From the cell containing the given text, extract its center point as [X, Y] coordinate. 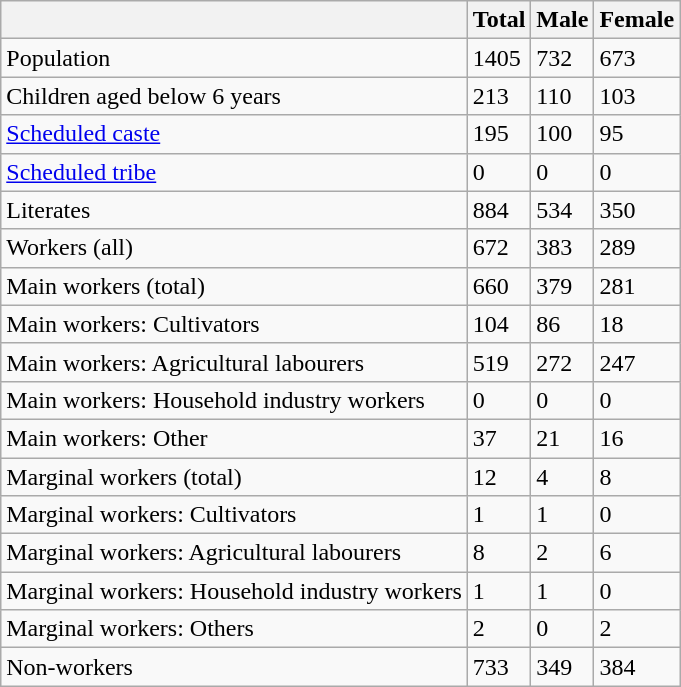
Female [637, 20]
733 [499, 667]
Marginal workers: Others [234, 629]
Main workers: Agricultural labourers [234, 362]
95 [637, 134]
884 [499, 210]
672 [499, 248]
37 [499, 438]
Marginal workers (total) [234, 477]
Workers (all) [234, 248]
Main workers (total) [234, 286]
Male [562, 20]
Marginal workers: Cultivators [234, 515]
4 [562, 477]
110 [562, 96]
Population [234, 58]
21 [562, 438]
349 [562, 667]
732 [562, 58]
Marginal workers: Household industry workers [234, 591]
100 [562, 134]
12 [499, 477]
195 [499, 134]
86 [562, 324]
Total [499, 20]
16 [637, 438]
383 [562, 248]
213 [499, 96]
1405 [499, 58]
350 [637, 210]
104 [499, 324]
Marginal workers: Agricultural labourers [234, 553]
Main workers: Other [234, 438]
Scheduled caste [234, 134]
281 [637, 286]
103 [637, 96]
272 [562, 362]
Scheduled tribe [234, 172]
660 [499, 286]
Main workers: Household industry workers [234, 400]
Children aged below 6 years [234, 96]
379 [562, 286]
247 [637, 362]
18 [637, 324]
519 [499, 362]
Non-workers [234, 667]
673 [637, 58]
289 [637, 248]
Main workers: Cultivators [234, 324]
Literates [234, 210]
384 [637, 667]
6 [637, 553]
534 [562, 210]
